Search for the cell housing the specified text and yield its [X, Y] center coordinate. 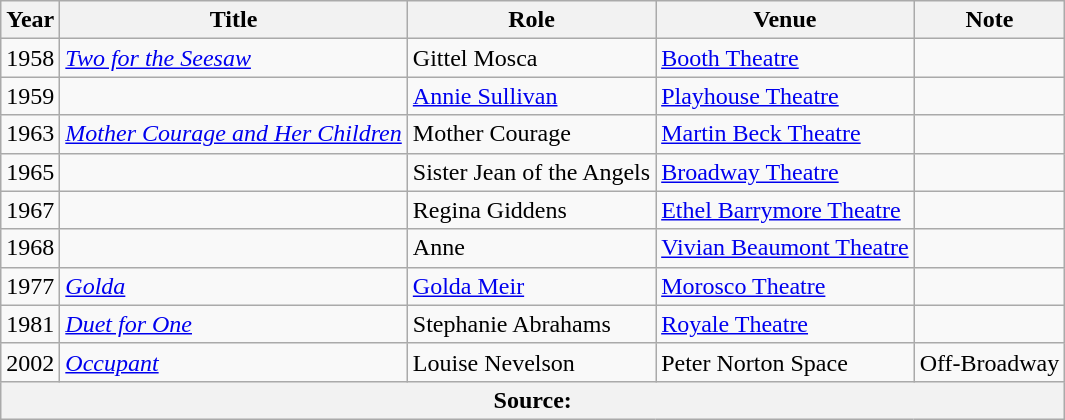
Sister Jean of the Angels [531, 172]
Mother Courage [531, 134]
1968 [30, 248]
Golda Meir [531, 286]
Golda [234, 286]
Martin Beck Theatre [785, 134]
Regina Giddens [531, 210]
Occupant [234, 362]
Booth Theatre [785, 58]
Anne [531, 248]
Source: [533, 400]
Peter Norton Space [785, 362]
1977 [30, 286]
Playhouse Theatre [785, 96]
Gittel Mosca [531, 58]
Year [30, 20]
Title [234, 20]
Duet for One [234, 324]
1959 [30, 96]
Note [990, 20]
Broadway Theatre [785, 172]
1958 [30, 58]
1967 [30, 210]
Morosco Theatre [785, 286]
Two for the Seesaw [234, 58]
1981 [30, 324]
Off-Broadway [990, 362]
Louise Nevelson [531, 362]
1965 [30, 172]
Role [531, 20]
Vivian Beaumont Theatre [785, 248]
1963 [30, 134]
Royale Theatre [785, 324]
2002 [30, 362]
Annie Sullivan [531, 96]
Stephanie Abrahams [531, 324]
Mother Courage and Her Children [234, 134]
Ethel Barrymore Theatre [785, 210]
Venue [785, 20]
